Locate the cell with the specified text and output its (X, Y) center coordinate. 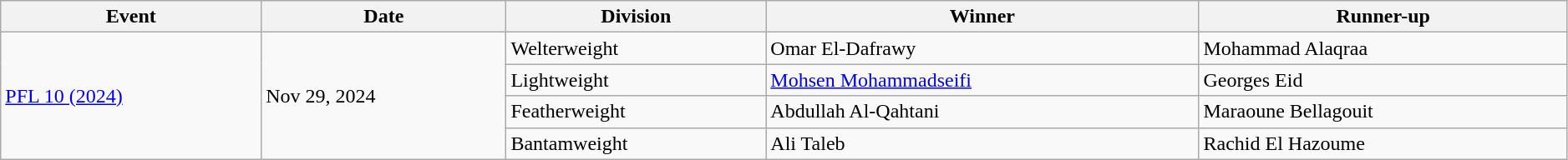
Welterweight (637, 48)
Event (131, 17)
Date (384, 17)
Omar El-Dafrawy (982, 48)
Ali Taleb (982, 143)
Runner-up (1383, 17)
Mohsen Mohammadseifi (982, 80)
Bantamweight (637, 143)
Georges Eid (1383, 80)
PFL 10 (2024) (131, 96)
Rachid El Hazoume (1383, 143)
Lightweight (637, 80)
Winner (982, 17)
Abdullah Al-Qahtani (982, 112)
Maraoune Bellagouit (1383, 112)
Mohammad Alaqraa (1383, 48)
Nov 29, 2024 (384, 96)
Featherweight (637, 112)
Division (637, 17)
